Find where the given text appears and provide that cell's center as (X, Y) coordinate. 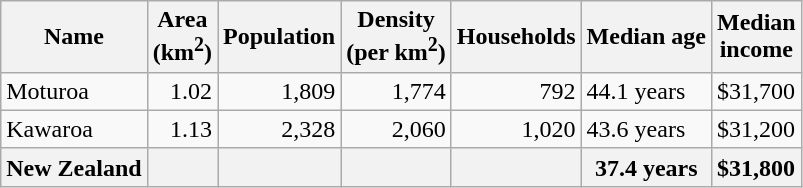
Median age (646, 37)
44.1 years (646, 91)
Name (74, 37)
792 (516, 91)
Population (280, 37)
1.02 (182, 91)
Density(per km2) (396, 37)
New Zealand (74, 167)
Medianincome (756, 37)
1.13 (182, 129)
1,020 (516, 129)
$31,700 (756, 91)
Kawaroa (74, 129)
$31,800 (756, 167)
2,328 (280, 129)
37.4 years (646, 167)
Households (516, 37)
2,060 (396, 129)
Moturoa (74, 91)
43.6 years (646, 129)
Area(km2) (182, 37)
1,774 (396, 91)
1,809 (280, 91)
$31,200 (756, 129)
